Pinpoint the cell where the given text exists, returning its [X, Y] midpoint coordinate. 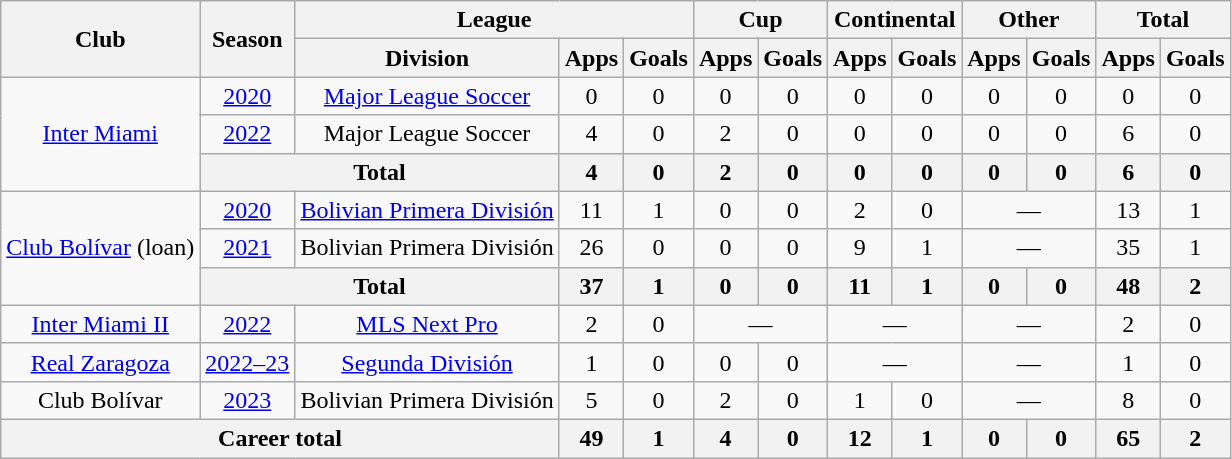
Real Zaragoza [100, 362]
Club Bolívar [100, 400]
Cup [760, 20]
Segunda División [427, 362]
MLS Next Pro [427, 324]
Club [100, 39]
2023 [248, 400]
12 [860, 438]
League [494, 20]
8 [1128, 400]
5 [591, 400]
Division [427, 58]
Inter Miami [100, 134]
Career total [280, 438]
13 [1128, 210]
Continental [895, 20]
Other [1029, 20]
48 [1128, 286]
49 [591, 438]
Club Bolívar (loan) [100, 248]
37 [591, 286]
2022–23 [248, 362]
Inter Miami II [100, 324]
26 [591, 248]
Season [248, 39]
2021 [248, 248]
65 [1128, 438]
9 [860, 248]
35 [1128, 248]
